Identify which cell holds the provided text, then report its [X, Y] central coordinate. 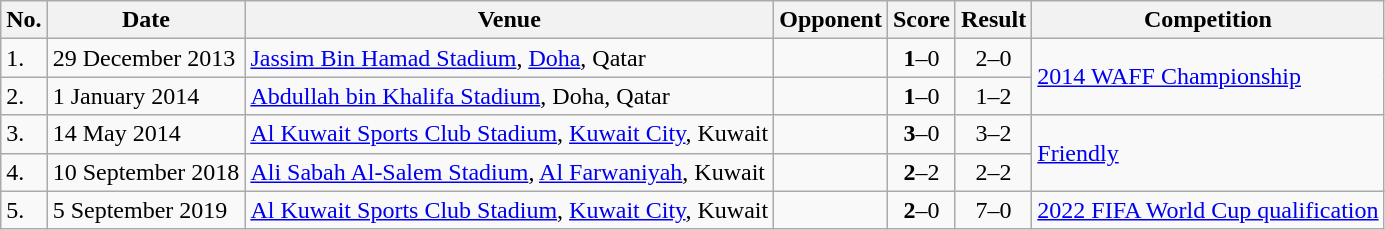
1 January 2014 [146, 96]
4. [24, 172]
Jassim Bin Hamad Stadium, Doha, Qatar [510, 58]
5. [24, 210]
Friendly [1208, 153]
3–2 [993, 134]
No. [24, 20]
14 May 2014 [146, 134]
Date [146, 20]
10 September 2018 [146, 172]
1. [24, 58]
Ali Sabah Al-Salem Stadium, Al Farwaniyah, Kuwait [510, 172]
3. [24, 134]
Competition [1208, 20]
5 September 2019 [146, 210]
Venue [510, 20]
7–0 [993, 210]
1–2 [993, 96]
29 December 2013 [146, 58]
Abdullah bin Khalifa Stadium, Doha, Qatar [510, 96]
3–0 [921, 134]
2014 WAFF Championship [1208, 77]
2. [24, 96]
Result [993, 20]
Opponent [831, 20]
Score [921, 20]
2022 FIFA World Cup qualification [1208, 210]
